Detect which cell encompasses the target text, then output its (X, Y) center coordinate. 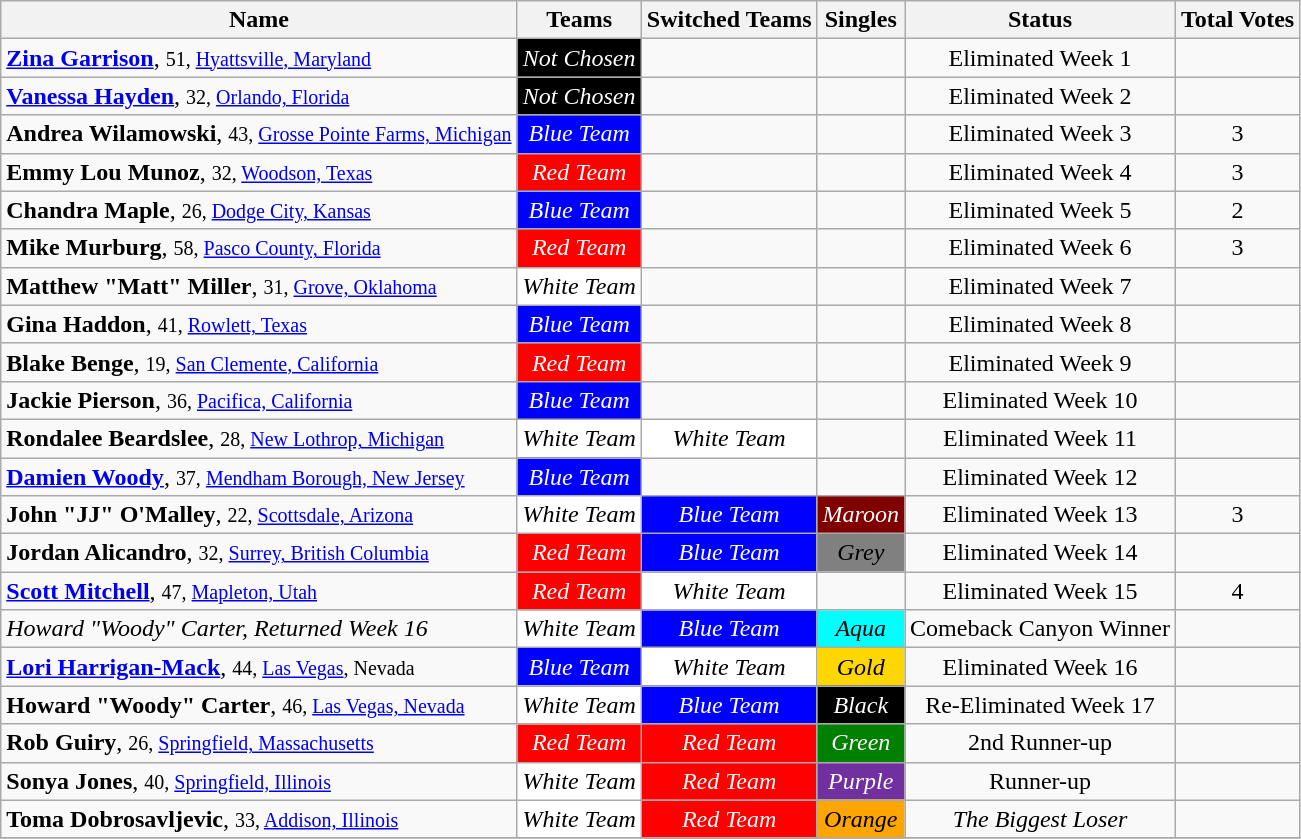
Scott Mitchell, 47, Mapleton, Utah (259, 591)
John "JJ" O'Malley, 22, Scottsdale, Arizona (259, 515)
Orange (861, 819)
Jordan Alicandro, 32, Surrey, British Columbia (259, 553)
Blake Benge, 19, San Clemente, California (259, 362)
Switched Teams (729, 20)
Black (861, 705)
Vanessa Hayden, 32, Orlando, Florida (259, 96)
Gold (861, 667)
Mike Murburg, 58, Pasco County, Florida (259, 248)
Teams (579, 20)
Damien Woody, 37, Mendham Borough, New Jersey (259, 477)
Andrea Wilamowski, 43, Grosse Pointe Farms, Michigan (259, 134)
2nd Runner-up (1040, 743)
Name (259, 20)
Status (1040, 20)
Eliminated Week 15 (1040, 591)
Eliminated Week 12 (1040, 477)
Purple (861, 781)
Zina Garrison, 51, Hyattsville, Maryland (259, 58)
Runner-up (1040, 781)
Sonya Jones, 40, Springfield, Illinois (259, 781)
Eliminated Week 11 (1040, 438)
Total Votes (1237, 20)
Eliminated Week 14 (1040, 553)
4 (1237, 591)
Howard "Woody" Carter, Returned Week 16 (259, 629)
Jackie Pierson, 36, Pacifica, California (259, 400)
Eliminated Week 1 (1040, 58)
Eliminated Week 5 (1040, 210)
Eliminated Week 16 (1040, 667)
Lori Harrigan-Mack, 44, Las Vegas, Nevada (259, 667)
Gina Haddon, 41, Rowlett, Texas (259, 324)
2 (1237, 210)
Grey (861, 553)
Eliminated Week 4 (1040, 172)
Howard "Woody" Carter, 46, Las Vegas, Nevada (259, 705)
Singles (861, 20)
Eliminated Week 13 (1040, 515)
Eliminated Week 8 (1040, 324)
Eliminated Week 3 (1040, 134)
Eliminated Week 6 (1040, 248)
The Biggest Loser (1040, 819)
Matthew "Matt" Miller, 31, Grove, Oklahoma (259, 286)
Emmy Lou Munoz, 32, Woodson, Texas (259, 172)
Rondalee Beardslee, 28, New Lothrop, Michigan (259, 438)
Green (861, 743)
Rob Guiry, 26, Springfield, Massachusetts (259, 743)
Re-Eliminated Week 17 (1040, 705)
Eliminated Week 10 (1040, 400)
Chandra Maple, 26, Dodge City, Kansas (259, 210)
Maroon (861, 515)
Eliminated Week 7 (1040, 286)
Eliminated Week 2 (1040, 96)
Comeback Canyon Winner (1040, 629)
Aqua (861, 629)
Toma Dobrosavljevic, 33, Addison, Illinois (259, 819)
Eliminated Week 9 (1040, 362)
